Return the (x, y) coordinate for the center point of the cell that contains the specified text.  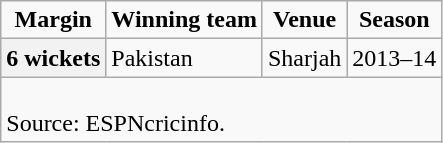
Margin (54, 20)
Source: ESPNcricinfo. (222, 110)
Sharjah (304, 58)
Pakistan (184, 58)
Venue (304, 20)
Winning team (184, 20)
2013–14 (394, 58)
6 wickets (54, 58)
Season (394, 20)
